Find where the given text appears and provide that cell's center as (X, Y) coordinate. 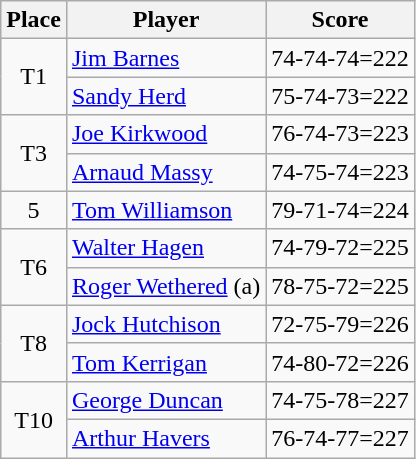
76-74-77=227 (340, 438)
74-79-72=225 (340, 248)
Tom Kerrigan (166, 362)
Arnaud Massy (166, 172)
T6 (34, 267)
74-75-78=227 (340, 400)
78-75-72=225 (340, 286)
Walter Hagen (166, 248)
T10 (34, 419)
5 (34, 210)
75-74-73=222 (340, 96)
T1 (34, 77)
Tom Williamson (166, 210)
Joe Kirkwood (166, 134)
Sandy Herd (166, 96)
T3 (34, 153)
76-74-73=223 (340, 134)
Jock Hutchison (166, 324)
Place (34, 20)
74-80-72=226 (340, 362)
74-74-74=222 (340, 58)
74-75-74=223 (340, 172)
T8 (34, 343)
79-71-74=224 (340, 210)
George Duncan (166, 400)
Jim Barnes (166, 58)
Arthur Havers (166, 438)
Score (340, 20)
Roger Wethered (a) (166, 286)
Player (166, 20)
72-75-79=226 (340, 324)
